Return (x, y) of the center of cell containing provided text 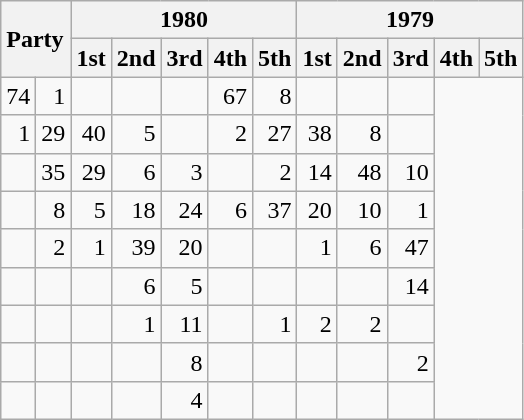
38 (317, 134)
Party (36, 39)
40 (91, 134)
4 (184, 400)
37 (275, 210)
67 (230, 96)
3 (184, 172)
11 (184, 324)
1979 (410, 20)
1980 (184, 20)
48 (362, 172)
47 (410, 248)
24 (184, 210)
18 (136, 210)
35 (54, 172)
27 (275, 134)
39 (136, 248)
74 (18, 96)
